Scan for the cell matching the given text and deliver its [x, y] coordinate at center. 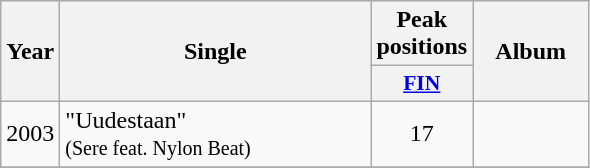
2003 [30, 134]
Peak positions [422, 34]
"Uudestaan" (Sere feat. Nylon Beat) [216, 134]
Album [531, 52]
FIN [422, 84]
Single [216, 52]
17 [422, 134]
Year [30, 52]
